From the cell containing the given text, extract its center point as (X, Y) coordinate. 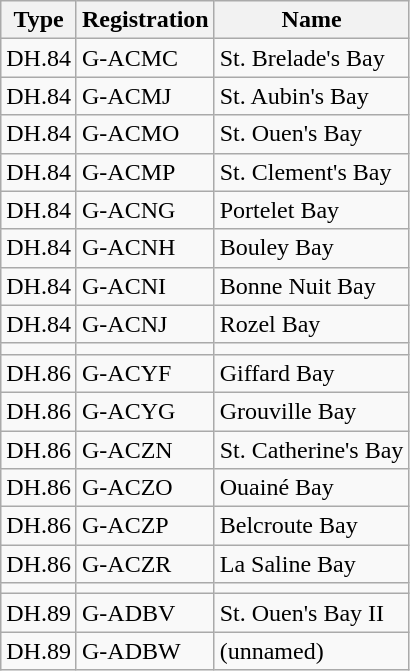
G-ACMO (145, 134)
Name (312, 20)
St. Ouen's Bay (312, 134)
St. Aubin's Bay (312, 96)
Grouville Bay (312, 411)
Registration (145, 20)
St. Brelade's Bay (312, 58)
G-ACNH (145, 248)
St. Clement's Bay (312, 172)
Portelet Bay (312, 210)
Ouainé Bay (312, 488)
G-ACNJ (145, 324)
G-ACYG (145, 411)
G-ACYF (145, 373)
G-ADBW (145, 651)
G-ACNI (145, 286)
St. Ouen's Bay II (312, 613)
Bonne Nuit Bay (312, 286)
Giffard Bay (312, 373)
G-ACMC (145, 58)
G-ACMP (145, 172)
(unnamed) (312, 651)
G-ACZN (145, 449)
Type (39, 20)
G-ACNG (145, 210)
G-ACMJ (145, 96)
Belcroute Bay (312, 526)
G-ACZO (145, 488)
G-ACZP (145, 526)
Rozel Bay (312, 324)
St. Catherine's Bay (312, 449)
Bouley Bay (312, 248)
G-ADBV (145, 613)
La Saline Bay (312, 564)
G-ACZR (145, 564)
